Capture the cell that displays the provided text and extract its (X, Y) central coordinate. 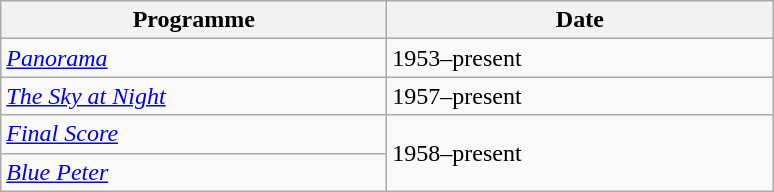
Final Score (194, 134)
1953–present (580, 58)
1958–present (580, 153)
1957–present (580, 96)
Programme (194, 20)
Date (580, 20)
Blue Peter (194, 172)
Panorama (194, 58)
The Sky at Night (194, 96)
